Return the (x, y) coordinate for the center point of the cell that contains the specified text.  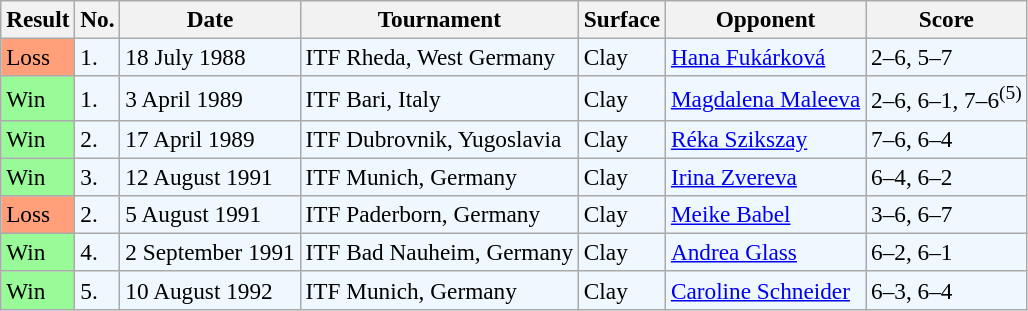
3. (98, 177)
7–6, 6–4 (946, 139)
ITF Bari, Italy (439, 98)
10 August 1992 (210, 290)
ITF Dubrovnik, Yugoslavia (439, 139)
2 September 1991 (210, 252)
Hana Fukárková (766, 57)
Tournament (439, 19)
Score (946, 19)
Surface (622, 19)
Meike Babel (766, 214)
Caroline Schneider (766, 290)
Magdalena Maleeva (766, 98)
ITF Rheda, West Germany (439, 57)
6–3, 6–4 (946, 290)
Réka Szikszay (766, 139)
5. (98, 290)
ITF Bad Nauheim, Germany (439, 252)
Andrea Glass (766, 252)
3 April 1989 (210, 98)
5 August 1991 (210, 214)
Result (38, 19)
ITF Paderborn, Germany (439, 214)
2–6, 5–7 (946, 57)
18 July 1988 (210, 57)
6–4, 6–2 (946, 177)
Opponent (766, 19)
No. (98, 19)
2–6, 6–1, 7–6(5) (946, 98)
4. (98, 252)
12 August 1991 (210, 177)
17 April 1989 (210, 139)
Irina Zvereva (766, 177)
6–2, 6–1 (946, 252)
3–6, 6–7 (946, 214)
Date (210, 19)
